Extract the (x, y) coordinate from the center of the cell holding the provided text.  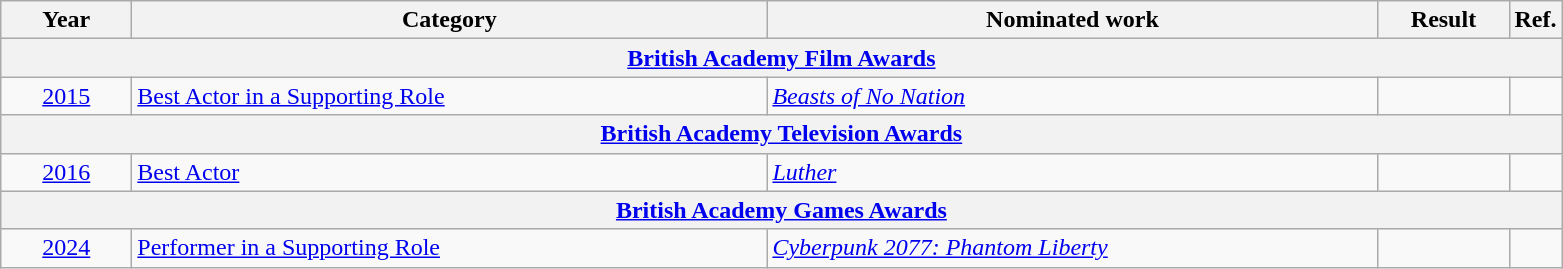
Beasts of No Nation (1072, 96)
Ref. (1536, 20)
Best Actor (450, 172)
Result (1444, 20)
Category (450, 20)
British Academy Games Awards (782, 210)
British Academy Film Awards (782, 58)
2024 (66, 248)
2015 (66, 96)
Best Actor in a Supporting Role (450, 96)
Year (66, 20)
2016 (66, 172)
Performer in a Supporting Role (450, 248)
Cyberpunk 2077: Phantom Liberty (1072, 248)
Nominated work (1072, 20)
British Academy Television Awards (782, 134)
Luther (1072, 172)
